Return (X, Y) of the center of cell containing provided text 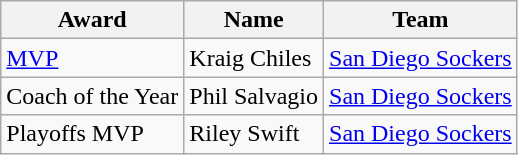
MVP (92, 58)
Riley Swift (254, 134)
Phil Salvagio (254, 96)
Name (254, 20)
Coach of the Year (92, 96)
Kraig Chiles (254, 58)
Team (421, 20)
Award (92, 20)
Playoffs MVP (92, 134)
